Return [X, Y] of the center of cell containing provided text 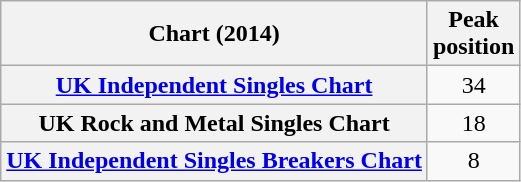
34 [473, 85]
Chart (2014) [214, 34]
18 [473, 123]
UK Independent Singles Chart [214, 85]
UK Independent Singles Breakers Chart [214, 161]
Peakposition [473, 34]
UK Rock and Metal Singles Chart [214, 123]
8 [473, 161]
